Provide the [x, y] coordinate of the cell's center where the given text is located.  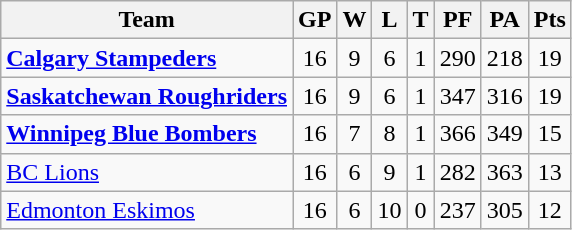
Pts [550, 20]
290 [458, 58]
349 [504, 134]
Team [147, 20]
12 [550, 210]
Winnipeg Blue Bombers [147, 134]
10 [390, 210]
8 [390, 134]
237 [458, 210]
218 [504, 58]
363 [504, 172]
Saskatchewan Roughriders [147, 96]
GP [315, 20]
T [420, 20]
305 [504, 210]
13 [550, 172]
PA [504, 20]
PF [458, 20]
347 [458, 96]
Edmonton Eskimos [147, 210]
BC Lions [147, 172]
Calgary Stampeders [147, 58]
W [354, 20]
282 [458, 172]
366 [458, 134]
0 [420, 210]
7 [354, 134]
L [390, 20]
316 [504, 96]
15 [550, 134]
